Pinpoint the cell where the given text exists, returning its (X, Y) midpoint coordinate. 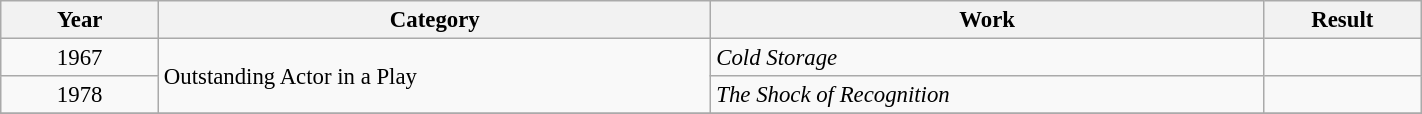
1978 (80, 95)
Work (987, 20)
Year (80, 20)
Result (1342, 20)
Outstanding Actor in a Play (435, 76)
Cold Storage (987, 58)
The Shock of Recognition (987, 95)
Category (435, 20)
1967 (80, 58)
